Capture the cell that displays the provided text and extract its (X, Y) central coordinate. 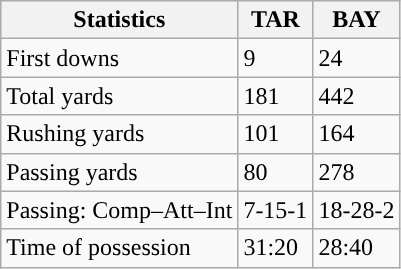
Total yards (120, 96)
278 (356, 172)
9 (276, 58)
Statistics (120, 20)
442 (356, 96)
Passing: Comp–Att–Int (120, 210)
164 (356, 134)
First downs (120, 58)
TAR (276, 20)
24 (356, 58)
80 (276, 172)
Time of possession (120, 248)
181 (276, 96)
BAY (356, 20)
7-15-1 (276, 210)
101 (276, 134)
18-28-2 (356, 210)
28:40 (356, 248)
31:20 (276, 248)
Passing yards (120, 172)
Rushing yards (120, 134)
